Identify which cell holds the provided text, then report its [x, y] central coordinate. 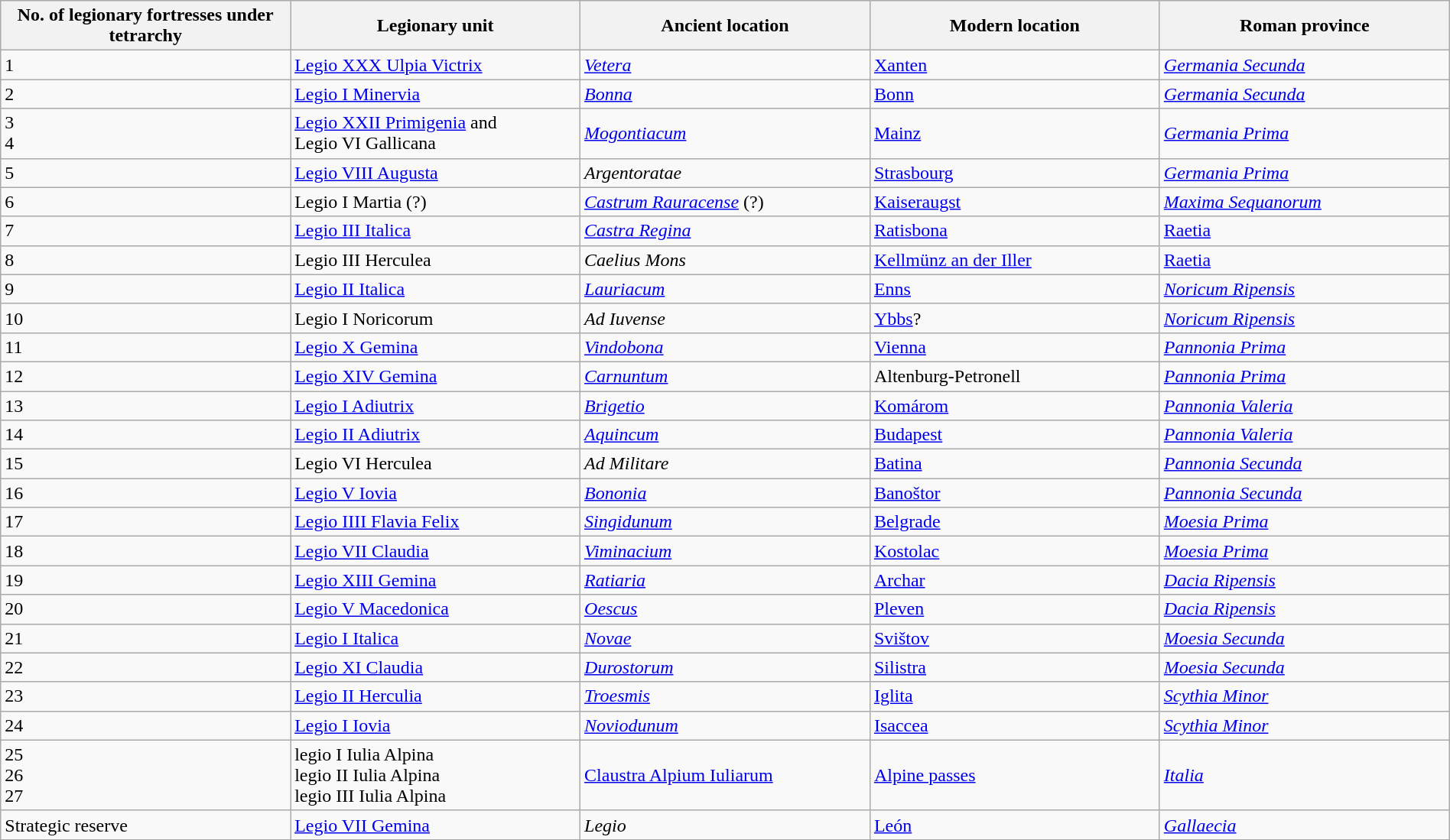
Iglita [1014, 696]
15 [145, 464]
Viminacium [725, 551]
Lauriacum [725, 289]
Ad Militare [725, 464]
5 [145, 173]
Modern location [1014, 26]
Legio X Gemina [436, 347]
Legio I Noricorum [436, 318]
Troesmis [725, 696]
7 [145, 231]
Argentoratae [725, 173]
22 [145, 667]
Bonn [1014, 94]
8 [145, 260]
Legio I Minervia [436, 94]
23 [145, 696]
11 [145, 347]
Bonna [725, 94]
Ancient location [725, 26]
Mainz [1014, 133]
1 [145, 65]
Singidunum [725, 522]
18 [145, 551]
Silistra [1014, 667]
Noviodunum [725, 725]
Enns [1014, 289]
Roman province [1305, 26]
24 [145, 725]
Italia [1305, 775]
Legio VI Herculea [436, 464]
Legio XIII Gemina [436, 580]
6 [145, 202]
Castrum Rauracense (?) [725, 202]
Legio [725, 825]
Legio VII Claudia [436, 551]
Ybbs? [1014, 318]
Vindobona [725, 347]
Alpine passes [1014, 775]
Claustra Alpium Iuliarum [725, 775]
Legio XXII Primigenia andLegio VI Gallicana [436, 133]
Kellmünz an der Iller [1014, 260]
Vienna [1014, 347]
Legio II Adiutrix [436, 435]
Aquincum [725, 435]
252627 [145, 775]
Bononia [725, 493]
14 [145, 435]
Legio I Iovia [436, 725]
Batina [1014, 464]
Pleven [1014, 609]
Legio VIII Augusta [436, 173]
No. of legionary fortresses under tetrarchy [145, 26]
Banoštor [1014, 493]
Archar [1014, 580]
Legio IIII Flavia Felix [436, 522]
Legio I Martia (?) [436, 202]
Legio I Adiutrix [436, 406]
Maxima Sequanorum [1305, 202]
Legio XXX Ulpia Victrix [436, 65]
21 [145, 638]
12 [145, 376]
Legio XIV Gemina [436, 376]
Xanten [1014, 65]
Brigetio [725, 406]
Komárom [1014, 406]
Legio III Herculea [436, 260]
Strasbourg [1014, 173]
Budapest [1014, 435]
Durostorum [725, 667]
Belgrade [1014, 522]
Legio V Macedonica [436, 609]
Ad Iuvense [725, 318]
Kostolac [1014, 551]
legio I Iulia Alpinalegio II Iulia Alpinalegio III Iulia Alpina [436, 775]
19 [145, 580]
Kaiseraugst [1014, 202]
17 [145, 522]
16 [145, 493]
34 [145, 133]
Legio II Herculia [436, 696]
León [1014, 825]
20 [145, 609]
Legio I Italica [436, 638]
Svištov [1014, 638]
Gallaecia [1305, 825]
2 [145, 94]
Legio II Italica [436, 289]
Caelius Mons [725, 260]
10 [145, 318]
Altenburg-Petronell [1014, 376]
Legio XI Claudia [436, 667]
9 [145, 289]
Isaccea [1014, 725]
Vetera [725, 65]
Castra Regina [725, 231]
Strategic reserve [145, 825]
Legio VII Gemina [436, 825]
Legio V Iovia [436, 493]
13 [145, 406]
Oescus [725, 609]
Novae [725, 638]
Ratiaria [725, 580]
Legio III Italica [436, 231]
Legionary unit [436, 26]
Mogontiacum [725, 133]
Carnuntum [725, 376]
Ratisbona [1014, 231]
